Scan for the cell matching the given text and deliver its (X, Y) coordinate at center. 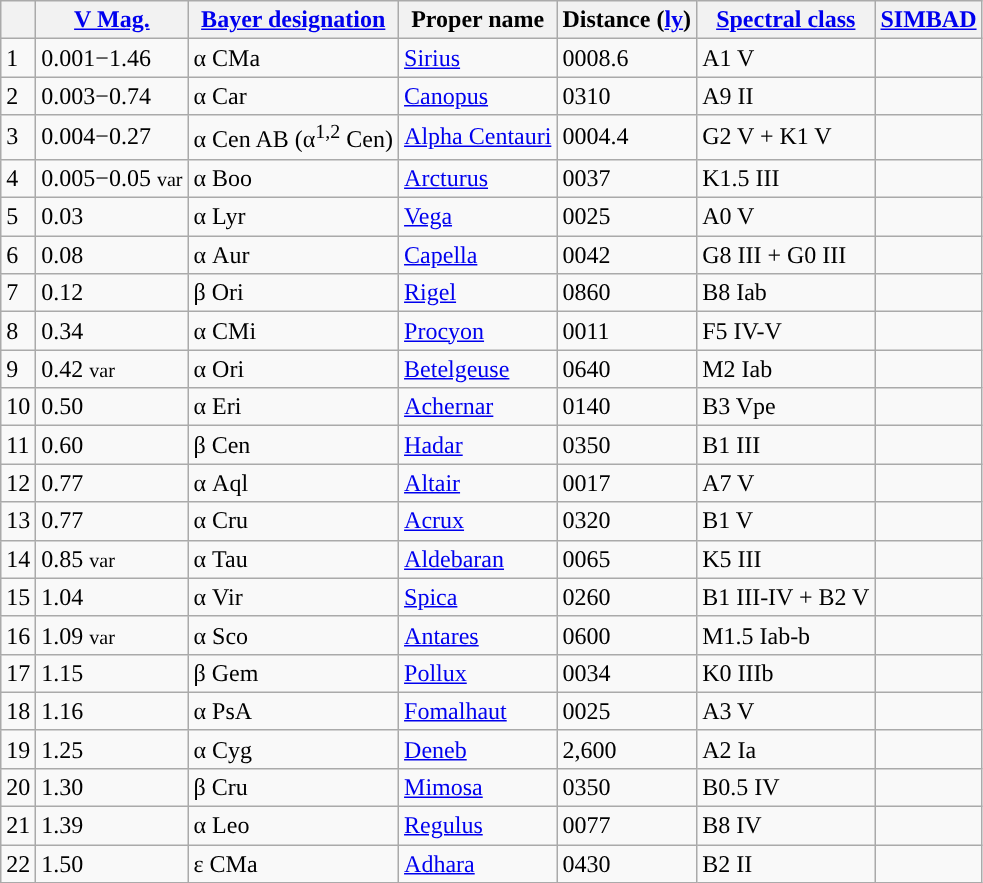
Hadar (478, 445)
Arcturus (478, 178)
6 (18, 255)
1 (18, 58)
17 (18, 673)
22 (18, 864)
Achernar (478, 407)
α Aur (294, 255)
α Cen AB (α1,2 Cen) (294, 138)
1.30 (112, 787)
0065 (627, 559)
21 (18, 826)
0017 (627, 483)
1.15 (112, 673)
2,600 (627, 749)
0640 (627, 369)
0.34 (112, 331)
0011 (627, 331)
1.39 (112, 826)
0.42 var (112, 369)
0.004−0.27 (112, 138)
0.001−1.46 (112, 58)
8 (18, 331)
A2 Ia (786, 749)
0042 (627, 255)
B8 IV (786, 826)
Betelgeuse (478, 369)
G2 V + K1 V (786, 138)
α PsA (294, 711)
α Ori (294, 369)
15 (18, 597)
0.12 (112, 293)
β Cru (294, 787)
16 (18, 635)
α Sco (294, 635)
K1.5 III (786, 178)
Deneb (478, 749)
Rigel (478, 293)
7 (18, 293)
Proper name (478, 20)
B1 III (786, 445)
0.60 (112, 445)
0320 (627, 521)
B1 V (786, 521)
α CMi (294, 331)
Aldebaran (478, 559)
0.08 (112, 255)
B3 Vpe (786, 407)
A9 II (786, 96)
β Cen (294, 445)
3 (18, 138)
1.09 var (112, 635)
Regulus (478, 826)
β Gem (294, 673)
Spica (478, 597)
Altair (478, 483)
0.003−0.74 (112, 96)
α Boo (294, 178)
Distance (ly) (627, 20)
0.03 (112, 217)
B2 II (786, 864)
F5 IV-V (786, 331)
1.50 (112, 864)
0600 (627, 635)
α Cru (294, 521)
0004.4 (627, 138)
α Vir (294, 597)
0140 (627, 407)
ε CMa (294, 864)
Alpha Centauri (478, 138)
B1 III-IV + B2 V (786, 597)
Pollux (478, 673)
11 (18, 445)
Antares (478, 635)
10 (18, 407)
B8 Iab (786, 293)
12 (18, 483)
2 (18, 96)
0.85 var (112, 559)
Sirius (478, 58)
Acrux (478, 521)
20 (18, 787)
13 (18, 521)
0430 (627, 864)
α Aql (294, 483)
A1 V (786, 58)
SIMBAD (928, 20)
Vega (478, 217)
K0 IIIb (786, 673)
0860 (627, 293)
0.005−0.05 var (112, 178)
V Mag. (112, 20)
Spectral class (786, 20)
α Lyr (294, 217)
4 (18, 178)
0008.6 (627, 58)
α Cyg (294, 749)
A7 V (786, 483)
A0 V (786, 217)
M2 Iab (786, 369)
Bayer designation (294, 20)
K5 III (786, 559)
1.04 (112, 597)
14 (18, 559)
Adhara (478, 864)
α CMa (294, 58)
0034 (627, 673)
Mimosa (478, 787)
0310 (627, 96)
0.50 (112, 407)
B0.5 IV (786, 787)
α Leo (294, 826)
β Ori (294, 293)
G8 III + G0 III (786, 255)
0077 (627, 826)
Procyon (478, 331)
Canopus (478, 96)
18 (18, 711)
Capella (478, 255)
α Tau (294, 559)
M1.5 Iab-b (786, 635)
0260 (627, 597)
0037 (627, 178)
α Eri (294, 407)
19 (18, 749)
1.16 (112, 711)
α Car (294, 96)
5 (18, 217)
9 (18, 369)
1.25 (112, 749)
A3 V (786, 711)
Fomalhaut (478, 711)
